For the text-containing cell, return its midpoint in [x, y] coordinate format. 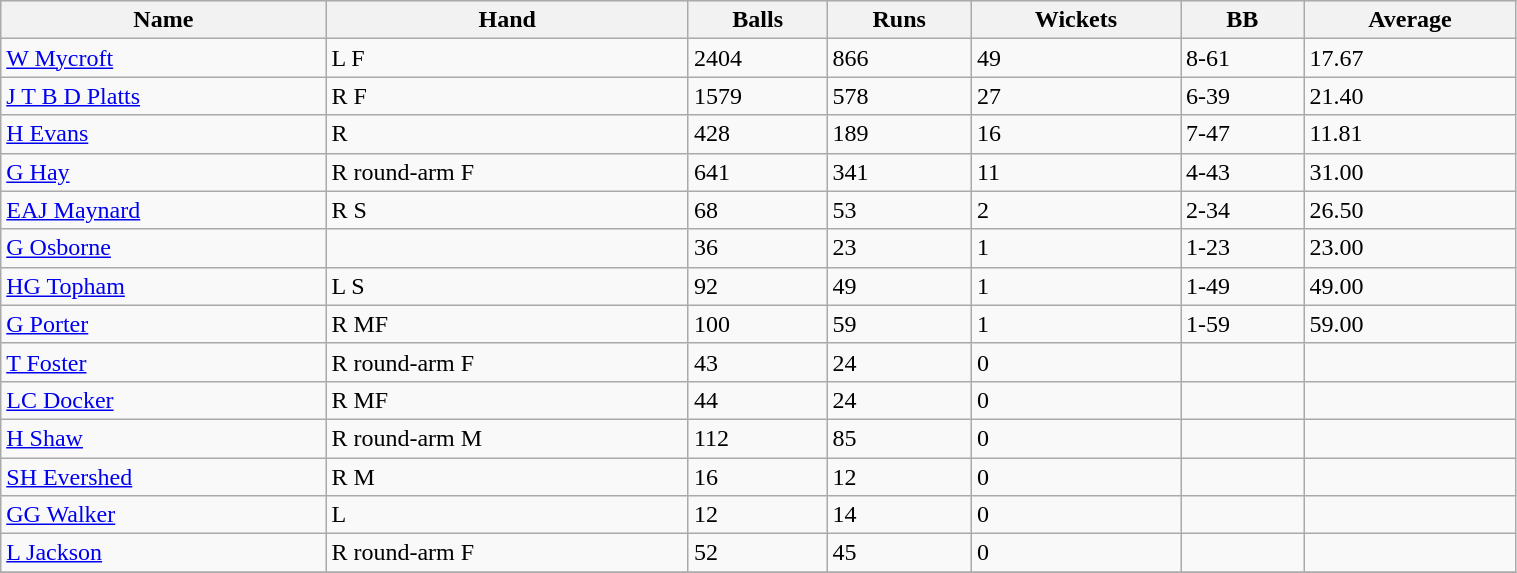
G Porter [164, 324]
100 [757, 324]
36 [757, 248]
11.81 [1410, 134]
8-61 [1242, 58]
641 [757, 172]
R M [508, 477]
23 [899, 248]
1-49 [1242, 286]
EAJ Maynard [164, 210]
Balls [757, 20]
43 [757, 362]
R F [508, 96]
2 [1076, 210]
W Mycroft [164, 58]
14 [899, 515]
428 [757, 134]
578 [899, 96]
53 [899, 210]
112 [757, 438]
J T B D Platts [164, 96]
T Foster [164, 362]
189 [899, 134]
1-59 [1242, 324]
SH Evershed [164, 477]
L S [508, 286]
R round-arm M [508, 438]
1579 [757, 96]
27 [1076, 96]
23.00 [1410, 248]
H Evans [164, 134]
L Jackson [164, 553]
Average [1410, 20]
HG Topham [164, 286]
52 [757, 553]
68 [757, 210]
31.00 [1410, 172]
21.40 [1410, 96]
2404 [757, 58]
BB [1242, 20]
59 [899, 324]
92 [757, 286]
17.67 [1410, 58]
7-47 [1242, 134]
59.00 [1410, 324]
LC Docker [164, 400]
341 [899, 172]
Name [164, 20]
85 [899, 438]
6-39 [1242, 96]
L [508, 515]
49.00 [1410, 286]
44 [757, 400]
G Osborne [164, 248]
11 [1076, 172]
GG Walker [164, 515]
2-34 [1242, 210]
H Shaw [164, 438]
45 [899, 553]
866 [899, 58]
1-23 [1242, 248]
Runs [899, 20]
G Hay [164, 172]
L F [508, 58]
26.50 [1410, 210]
Hand [508, 20]
R [508, 134]
Wickets [1076, 20]
4-43 [1242, 172]
R S [508, 210]
